Search for the cell housing the specified text and yield its (X, Y) center coordinate. 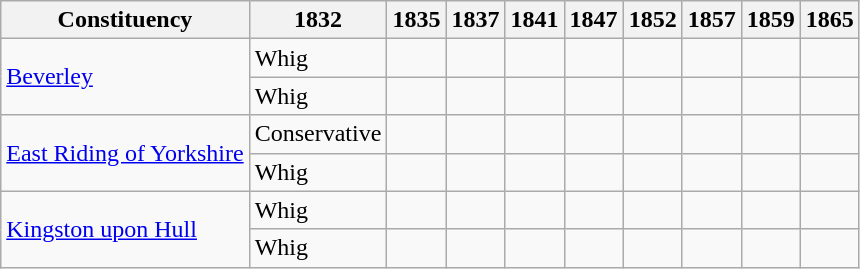
1857 (712, 20)
1847 (594, 20)
1841 (534, 20)
Conservative (318, 134)
1852 (652, 20)
Constituency (125, 20)
1835 (416, 20)
1832 (318, 20)
Kingston upon Hull (125, 229)
1837 (476, 20)
East Riding of Yorkshire (125, 153)
1859 (770, 20)
Beverley (125, 77)
1865 (830, 20)
